Pinpoint the cell where the given text exists, returning its [x, y] midpoint coordinate. 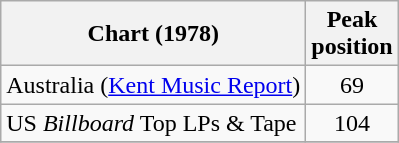
Peakposition [352, 34]
US Billboard Top LPs & Tape [154, 123]
Chart (1978) [154, 34]
104 [352, 123]
69 [352, 85]
Australia (Kent Music Report) [154, 85]
